For the text-containing cell, return its midpoint in [X, Y] coordinate format. 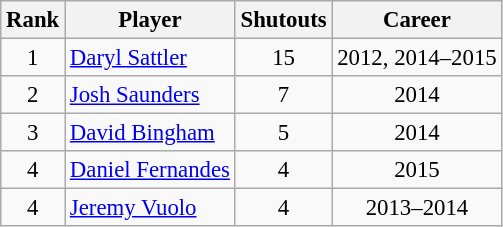
Jeremy Vuolo [150, 208]
Daryl Sattler [150, 58]
Daniel Fernandes [150, 170]
7 [284, 95]
Shutouts [284, 20]
Player [150, 20]
2 [33, 95]
15 [284, 58]
David Bingham [150, 133]
5 [284, 133]
2012, 2014–2015 [417, 58]
2015 [417, 170]
1 [33, 58]
Rank [33, 20]
2013–2014 [417, 208]
3 [33, 133]
Career [417, 20]
Josh Saunders [150, 95]
